Capture the cell that displays the provided text and extract its [X, Y] central coordinate. 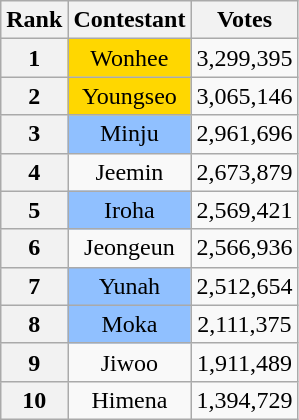
Yunah [130, 286]
2,111,375 [244, 324]
Jiwoo [130, 362]
Youngseo [130, 96]
3,065,146 [244, 96]
2,961,696 [244, 134]
2,673,879 [244, 172]
5 [34, 210]
7 [34, 286]
8 [34, 324]
Votes [244, 20]
4 [34, 172]
6 [34, 248]
Wonhee [130, 58]
2 [34, 96]
3 [34, 134]
2,569,421 [244, 210]
Contestant [130, 20]
Minju [130, 134]
Jeemin [130, 172]
Himena [130, 400]
1,394,729 [244, 400]
1,911,489 [244, 362]
Rank [34, 20]
2,512,654 [244, 286]
Moka [130, 324]
3,299,395 [244, 58]
Jeongeun [130, 248]
2,566,936 [244, 248]
9 [34, 362]
1 [34, 58]
Iroha [130, 210]
10 [34, 400]
